Pinpoint the cell where the given text exists, returning its (X, Y) midpoint coordinate. 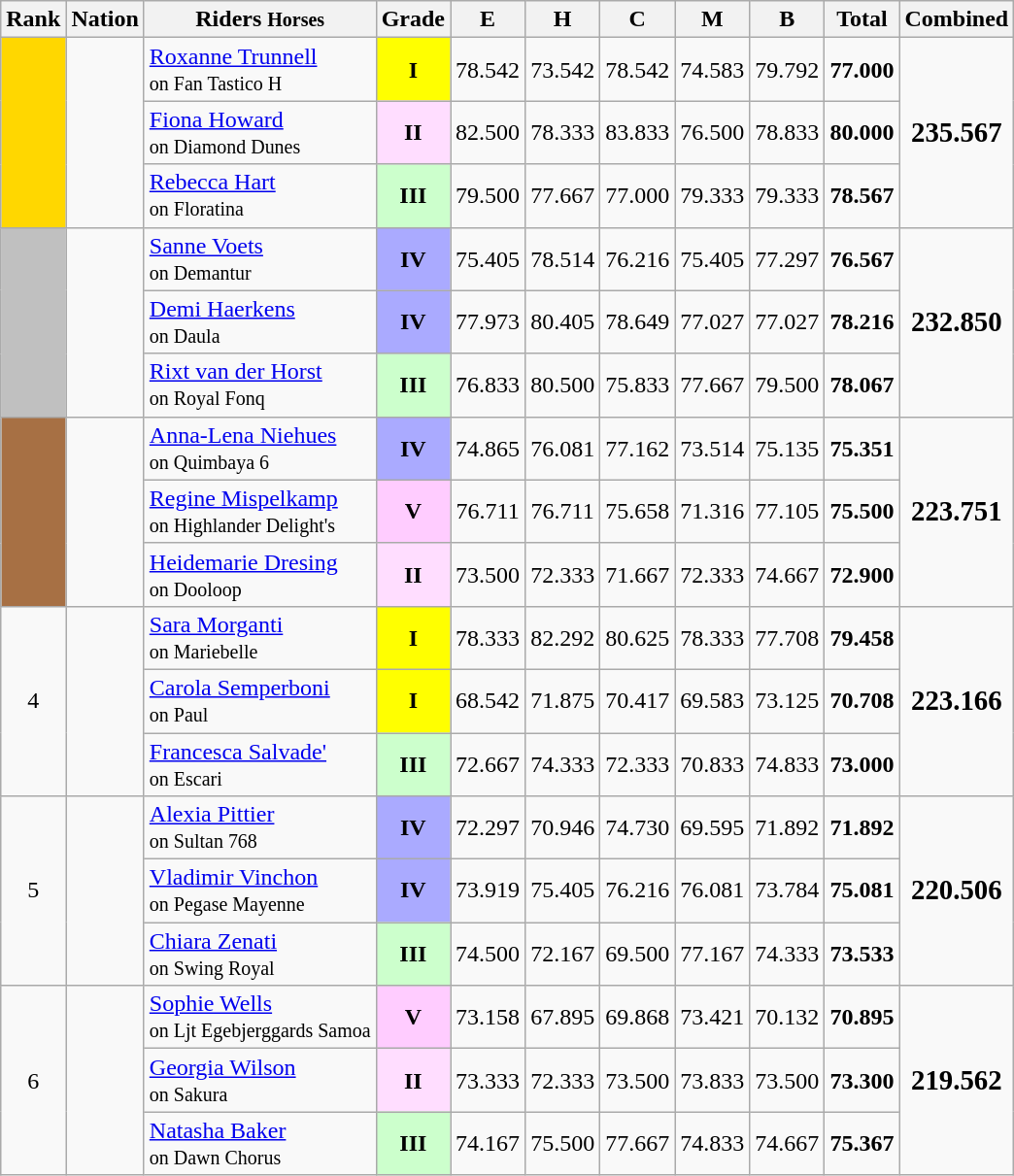
219.562 (957, 1080)
Natasha Baker on Dawn Chorus (260, 1144)
73.125 (787, 701)
Chiara Zenati on Swing Royal (260, 954)
Rank (33, 19)
73.919 (488, 891)
75.658 (637, 511)
4 (33, 701)
Rebecca Hart on Floratina (260, 196)
Sophie Wells on Ljt Egebjerggards Samoa (260, 1018)
68.542 (488, 701)
73.514 (713, 449)
Rixt van der Horst on Royal Fonq (260, 385)
73.333 (488, 1080)
Francesca Salvade' on Escari (260, 763)
Alexia Pittier on Sultan 768 (260, 827)
74.500 (488, 954)
73.300 (862, 1080)
Heidemarie Dresing on Dooloop (260, 575)
78.067 (862, 385)
73.784 (787, 891)
235.567 (957, 132)
77.708 (787, 637)
74.865 (488, 449)
Nation (105, 19)
76.500 (713, 132)
B (787, 19)
83.833 (637, 132)
70.417 (637, 701)
78.514 (563, 258)
Regine Mispelkamp on Highlander Delight's (260, 511)
76.833 (488, 385)
223.166 (957, 701)
71.667 (637, 575)
H (563, 19)
Sanne Voets on Demantur (260, 258)
70.132 (787, 1018)
82.500 (488, 132)
72.167 (563, 954)
78.216 (862, 322)
75.367 (862, 1144)
77.167 (713, 954)
73.542 (563, 70)
70.708 (862, 701)
75.081 (862, 891)
72.900 (862, 575)
73.533 (862, 954)
69.868 (637, 1018)
80.000 (862, 132)
71.875 (563, 701)
80.625 (637, 637)
72.297 (488, 827)
Georgia Wilson on Sakura (260, 1080)
70.833 (713, 763)
78.649 (637, 322)
74.167 (488, 1144)
Combined (957, 19)
73.158 (488, 1018)
75.833 (637, 385)
70.895 (862, 1018)
69.583 (713, 701)
80.500 (563, 385)
77.162 (637, 449)
5 (33, 891)
Roxanne Trunnell on Fan Tastico H (260, 70)
220.506 (957, 891)
78.567 (862, 196)
C (637, 19)
75.135 (787, 449)
74.583 (713, 70)
Sara Morganti on Mariebelle (260, 637)
77.297 (787, 258)
73.421 (713, 1018)
74.730 (637, 827)
79.792 (787, 70)
76.567 (862, 258)
67.895 (563, 1018)
78.833 (787, 132)
77.105 (787, 511)
Riders Horses (260, 19)
80.405 (563, 322)
Fiona Howard on Diamond Dunes (260, 132)
69.595 (713, 827)
6 (33, 1080)
Anna-Lena Niehues on Quimbaya 6 (260, 449)
79.458 (862, 637)
69.500 (637, 954)
Carola Semperboni on Paul (260, 701)
223.751 (957, 511)
77.973 (488, 322)
72.667 (488, 763)
M (713, 19)
Demi Haerkens on Daula (260, 322)
Grade (413, 19)
E (488, 19)
71.316 (713, 511)
75.351 (862, 449)
70.946 (563, 827)
82.292 (563, 637)
Total (862, 19)
73.000 (862, 763)
Vladimir Vinchon on Pegase Mayenne (260, 891)
232.850 (957, 322)
73.833 (713, 1080)
